Return (X, Y) of the center of cell containing provided text 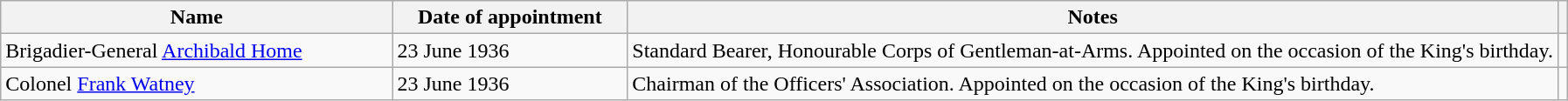
Notes (1093, 17)
Colonel Frank Watney (197, 84)
Name (197, 17)
Brigadier-General Archibald Home (197, 50)
Standard Bearer, Honourable Corps of Gentleman-at-Arms. Appointed on the occasion of the King's birthday. (1093, 50)
Date of appointment (510, 17)
Chairman of the Officers' Association. Appointed on the occasion of the King's birthday. (1093, 84)
